Provide the (X, Y) coordinate of the cell's center where the given text is located.  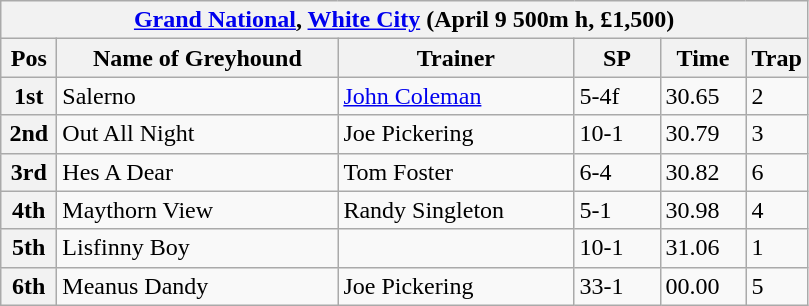
Trap (776, 58)
6th (29, 286)
Tom Foster (456, 172)
Hes A Dear (198, 172)
30.65 (703, 96)
Pos (29, 58)
30.98 (703, 210)
30.79 (703, 134)
Maythorn View (198, 210)
1st (29, 96)
2 (776, 96)
1 (776, 248)
30.82 (703, 172)
Lisfinny Boy (198, 248)
5th (29, 248)
Meanus Dandy (198, 286)
Grand National, White City (April 9 500m h, £1,500) (404, 20)
John Coleman (456, 96)
Time (703, 58)
33-1 (617, 286)
6-4 (617, 172)
SP (617, 58)
5-1 (617, 210)
3rd (29, 172)
Salerno (198, 96)
Out All Night (198, 134)
00.00 (703, 286)
4 (776, 210)
6 (776, 172)
Name of Greyhound (198, 58)
4th (29, 210)
2nd (29, 134)
Randy Singleton (456, 210)
3 (776, 134)
5-4f (617, 96)
Trainer (456, 58)
5 (776, 286)
31.06 (703, 248)
